Extract the (x, y) coordinate from the center of the cell holding the provided text.  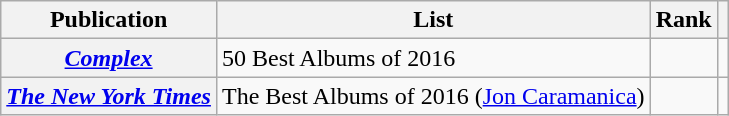
List (433, 20)
Rank (684, 20)
The New York Times (109, 96)
50 Best Albums of 2016 (433, 58)
The Best Albums of 2016 (Jon Caramanica) (433, 96)
Complex (109, 58)
Publication (109, 20)
